Capture the cell that displays the provided text and extract its (x, y) central coordinate. 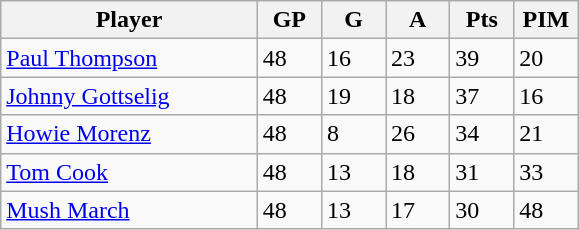
Player (130, 20)
19 (353, 96)
Paul Thompson (130, 58)
Johnny Gottselig (130, 96)
17 (418, 210)
PIM (546, 20)
34 (482, 134)
37 (482, 96)
A (418, 20)
Howie Morenz (130, 134)
20 (546, 58)
8 (353, 134)
23 (418, 58)
GP (289, 20)
31 (482, 172)
G (353, 20)
26 (418, 134)
21 (546, 134)
Tom Cook (130, 172)
Mush March (130, 210)
39 (482, 58)
Pts (482, 20)
33 (546, 172)
30 (482, 210)
